Locate the cell with the specified text and output its [x, y] center coordinate. 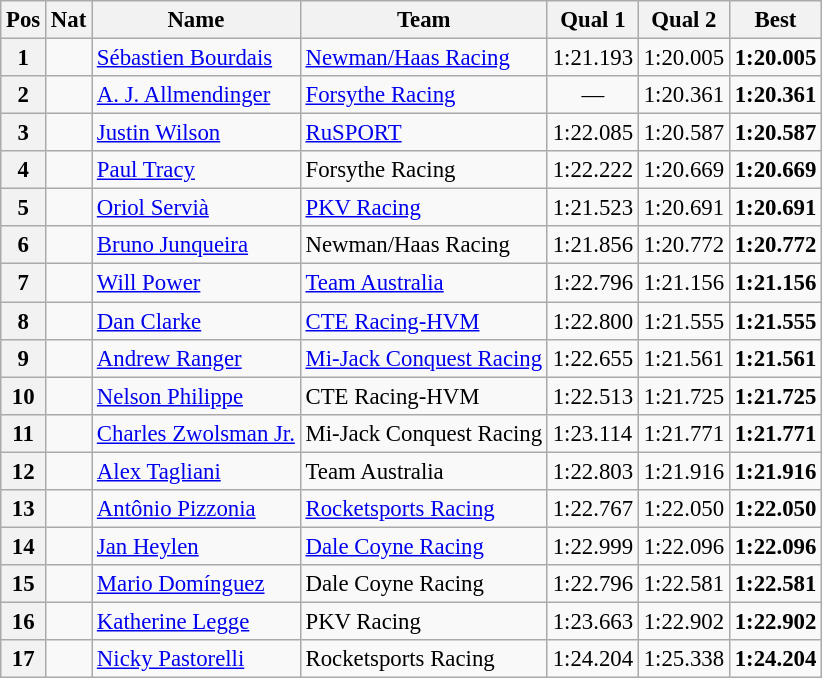
4 [24, 170]
6 [24, 245]
12 [24, 471]
9 [24, 358]
Alex Tagliani [196, 471]
Charles Zwolsman Jr. [196, 433]
7 [24, 283]
Katherine Legge [196, 621]
Justin Wilson [196, 133]
5 [24, 208]
Paul Tracy [196, 170]
13 [24, 509]
14 [24, 546]
Pos [24, 20]
Nelson Philippe [196, 396]
1:22.999 [592, 546]
Team [424, 20]
A. J. Allmendinger [196, 95]
8 [24, 321]
1:21.856 [592, 245]
1 [24, 58]
Qual 2 [684, 20]
Antônio Pizzonia [196, 509]
1:22.803 [592, 471]
1:22.085 [592, 133]
1:23.114 [592, 433]
15 [24, 584]
Oriol Servià [196, 208]
Andrew Ranger [196, 358]
1:21.193 [592, 58]
Jan Heylen [196, 546]
2 [24, 95]
Bruno Junqueira [196, 245]
3 [24, 133]
1:21.523 [592, 208]
Best [775, 20]
10 [24, 396]
Name [196, 20]
Qual 1 [592, 20]
1:22.800 [592, 321]
Mario Domínguez [196, 584]
1:25.338 [684, 659]
17 [24, 659]
Nat [69, 20]
Sébastien Bourdais [196, 58]
Nicky Pastorelli [196, 659]
1:22.655 [592, 358]
— [592, 95]
16 [24, 621]
Will Power [196, 283]
RuSPORT [424, 133]
1:22.513 [592, 396]
11 [24, 433]
1:23.663 [592, 621]
1:22.222 [592, 170]
Dan Clarke [196, 321]
1:22.767 [592, 509]
